Return [x, y] of the center of cell containing provided text 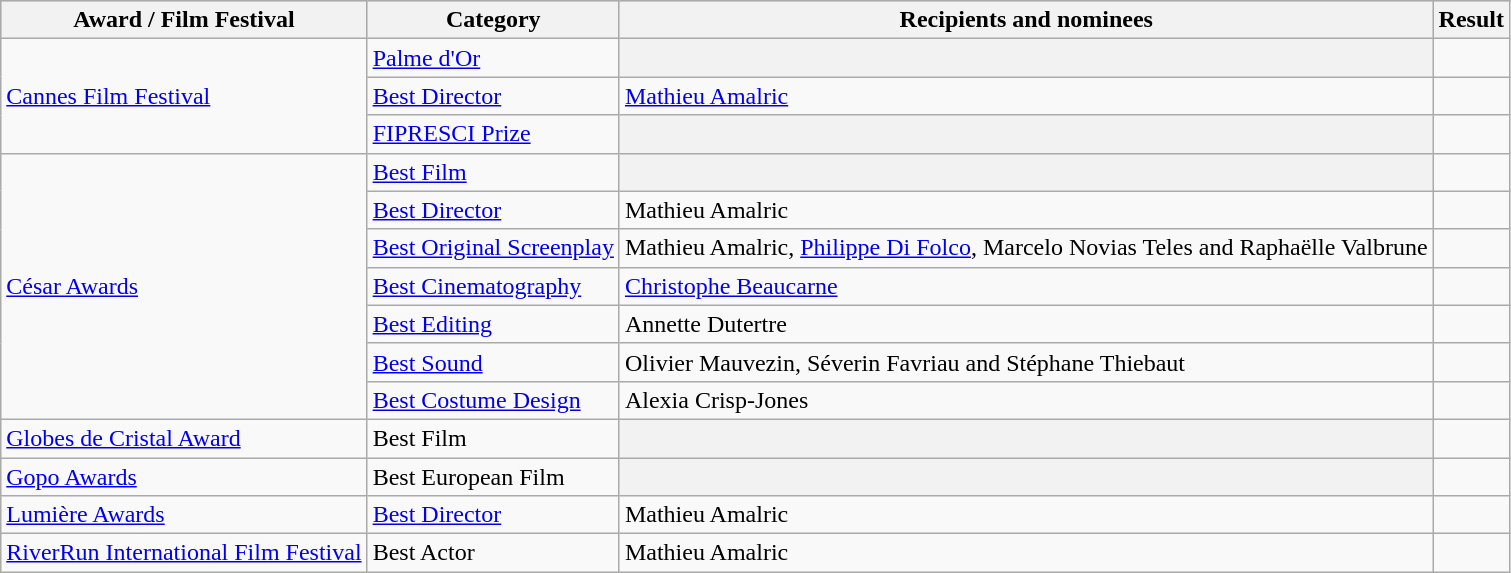
Best Costume Design [493, 400]
FIPRESCI Prize [493, 134]
Category [493, 20]
Globes de Cristal Award [184, 438]
Best Original Screenplay [493, 248]
Alexia Crisp-Jones [1026, 400]
Result [1471, 20]
Best Actor [493, 553]
RiverRun International Film Festival [184, 553]
César Awards [184, 286]
Annette Dutertre [1026, 324]
Best Cinematography [493, 286]
Best Sound [493, 362]
Mathieu Amalric, Philippe Di Folco, Marcelo Novias Teles and Raphaëlle Valbrune [1026, 248]
Olivier Mauvezin, Séverin Favriau and Stéphane Thiebaut [1026, 362]
Best European Film [493, 477]
Award / Film Festival [184, 20]
Lumière Awards [184, 515]
Gopo Awards [184, 477]
Best Editing [493, 324]
Cannes Film Festival [184, 96]
Palme d'Or [493, 58]
Christophe Beaucarne [1026, 286]
Recipients and nominees [1026, 20]
